Return the [x, y] coordinate for the center point of the cell that contains the specified text.  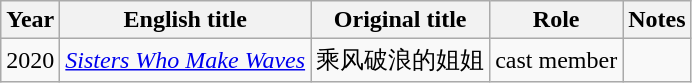
Sisters Who Make Waves [186, 60]
乘风破浪的姐姐 [400, 60]
cast member [556, 60]
Notes [657, 20]
English title [186, 20]
Year [30, 20]
2020 [30, 60]
Role [556, 20]
Original title [400, 20]
